Determine the [X, Y] coordinate at the center of the cell enclosing the given text.  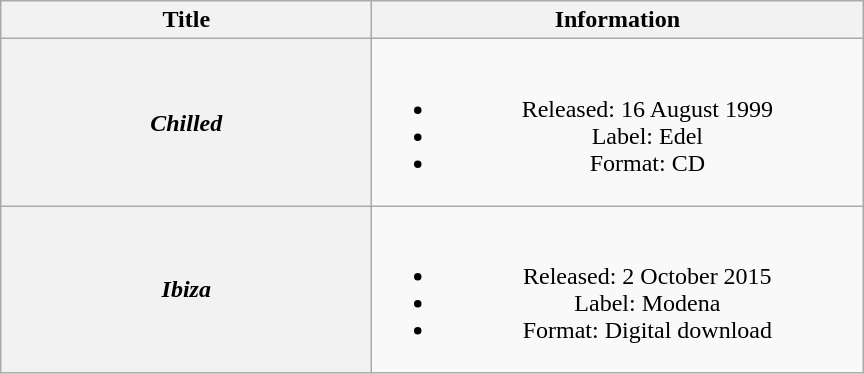
Released: 2 October 2015Label: ModenaFormat: Digital download [618, 290]
Released: 16 August 1999Label: EdelFormat: CD [618, 122]
Title [186, 20]
Chilled [186, 122]
Ibiza [186, 290]
Information [618, 20]
